Return [X, Y] of the center of cell containing provided text 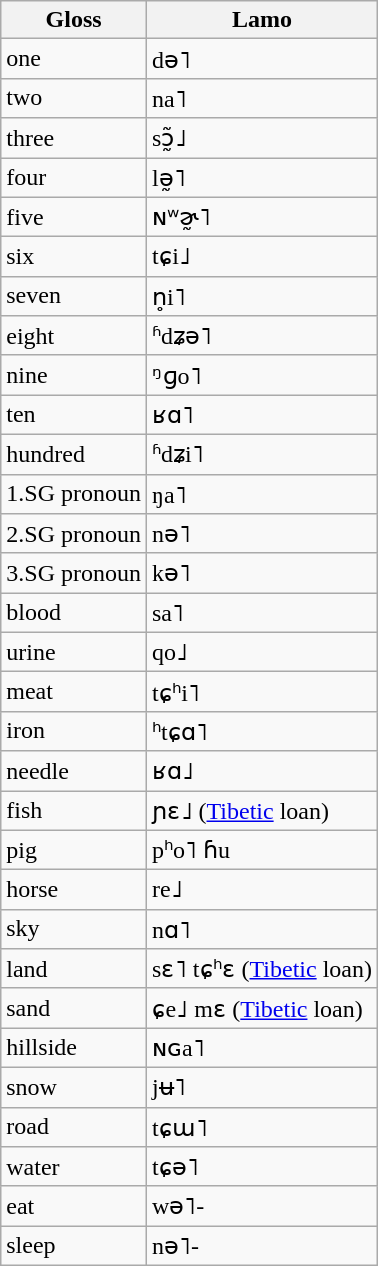
horse [74, 890]
ɴʷɚ̰˥ [262, 217]
nə˥- [262, 1246]
hillside [74, 1048]
1.SG pronoun [74, 494]
road [74, 1127]
ɕe˩ mɛ (Tibetic loan) [262, 1008]
Lamo [262, 20]
tɕɯ˥ [262, 1127]
ʰtɕɑ˥ [262, 731]
meat [74, 692]
lə̰˥ [262, 178]
sa˥ [262, 613]
ʁɑ˩ [262, 771]
ʱdʑə˥ [262, 336]
hundred [74, 454]
ʁɑ˥ [262, 415]
five [74, 217]
ᵑɡo˥ [262, 375]
2.SG pronoun [74, 534]
two [74, 98]
ŋa˥ [262, 494]
blood [74, 613]
ʱdʑi˥ [262, 454]
iron [74, 731]
na˥ [262, 98]
nɑ˥ [262, 929]
three [74, 138]
seven [74, 296]
fish [74, 810]
sand [74, 1008]
eat [74, 1206]
tɕʰi˥ [262, 692]
ten [74, 415]
sɔ̰̃˩ [262, 138]
jʉ˥ [262, 1087]
sleep [74, 1246]
n̥i˥ [262, 296]
sɛ˥ tɕʰɛ (Tibetic loan) [262, 969]
needle [74, 771]
Gloss [74, 20]
qo˩ [262, 652]
six [74, 257]
tɕə˥ [262, 1167]
ɴɢa˥ [262, 1048]
sky [74, 929]
nə˥ [262, 534]
ɲɛ˩ (Tibetic loan) [262, 810]
də˥ [262, 59]
3.SG pronoun [74, 573]
re˩ [262, 890]
land [74, 969]
four [74, 178]
water [74, 1167]
eight [74, 336]
kə˥ [262, 573]
pig [74, 850]
wə˥- [262, 1206]
snow [74, 1087]
nine [74, 375]
tɕi˩ [262, 257]
one [74, 59]
pʰo˥ ɦu [262, 850]
urine [74, 652]
